Return the [X, Y] coordinate for the center point of the cell that contains the specified text.  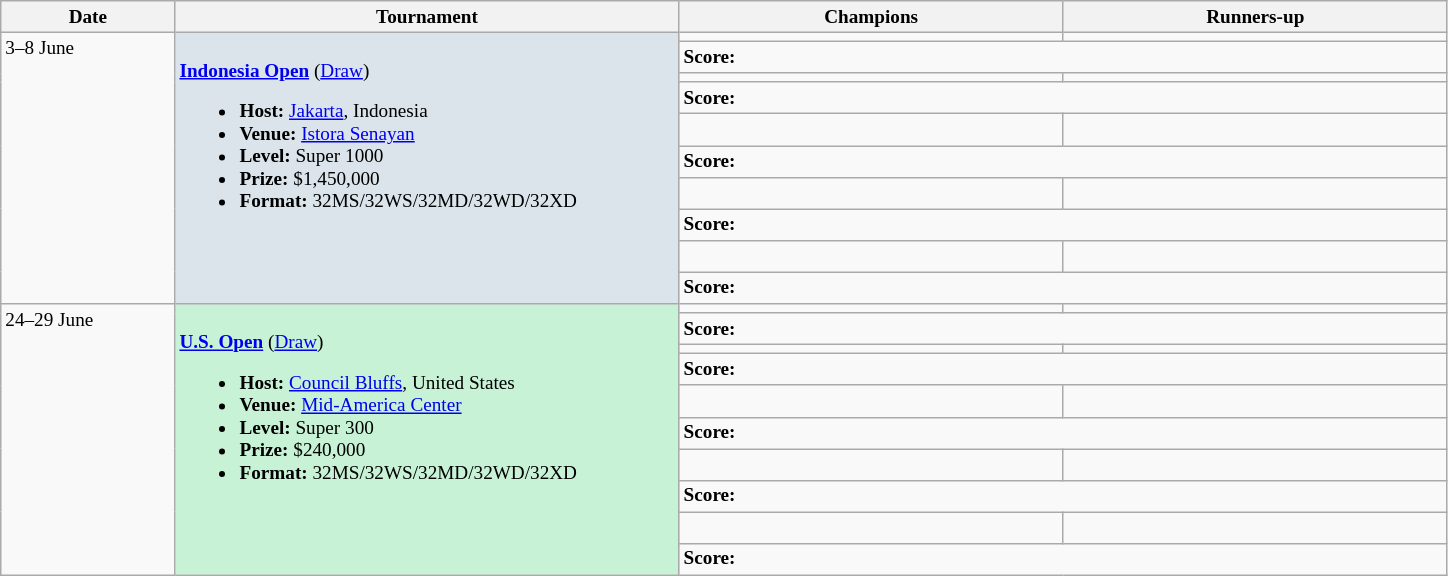
24–29 June [88, 440]
Champions [871, 17]
U.S. Open (Draw)Host: Council Bluffs, United StatesVenue: Mid-America CenterLevel: Super 300Prize: $240,000Format: 32MS/32WS/32MD/32WD/32XD [427, 440]
Tournament [427, 17]
Runners-up [1255, 17]
Date [88, 17]
Indonesia Open (Draw)Host: Jakarta, IndonesiaVenue: Istora SenayanLevel: Super 1000Prize: $1,450,000Format: 32MS/32WS/32MD/32WD/32XD [427, 168]
3–8 June [88, 168]
